Pinpoint the cell where the given text exists, returning its (x, y) midpoint coordinate. 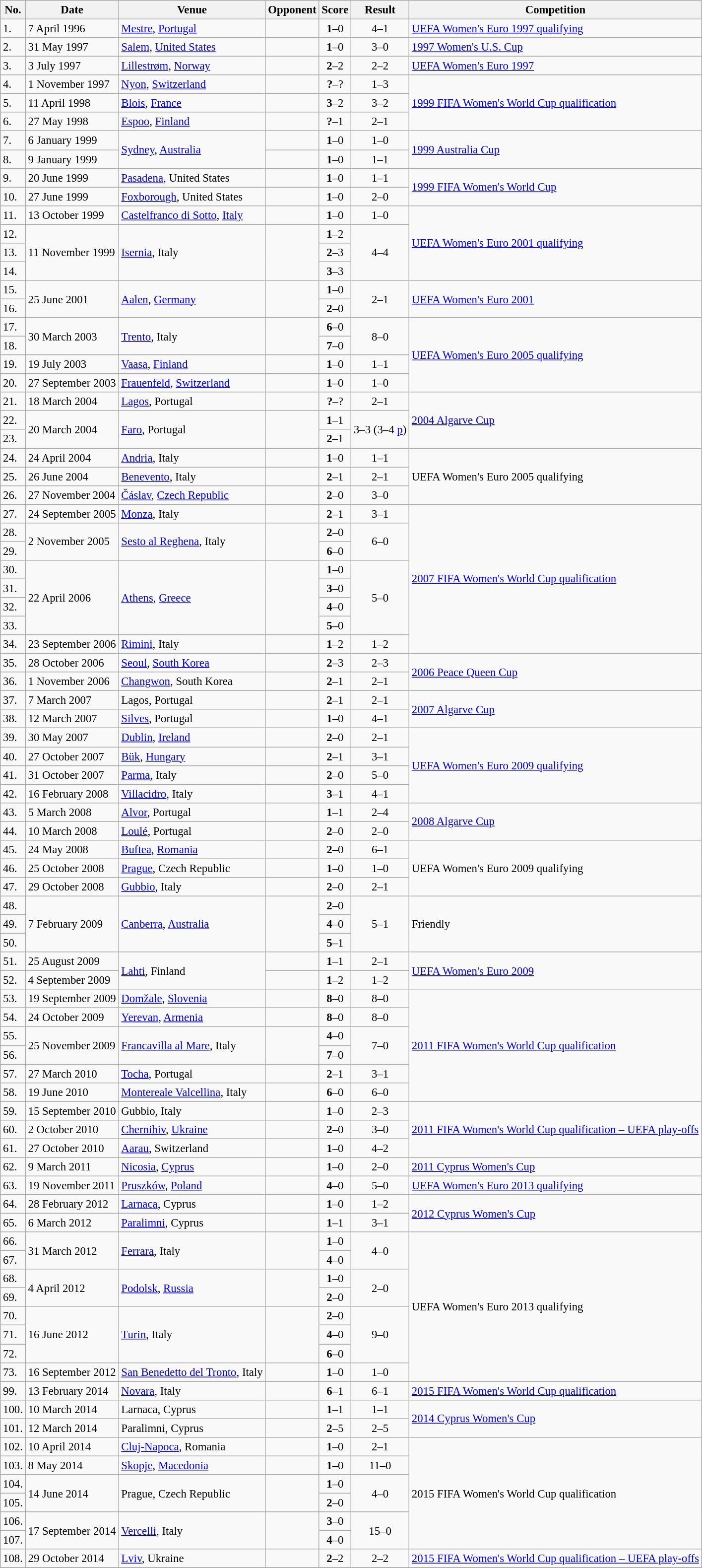
22 April 2006 (72, 598)
Parma, Italy (192, 775)
Nicosia, Cyprus (192, 1167)
Foxborough, United States (192, 197)
26. (13, 495)
2011 Cyprus Women's Cup (556, 1167)
10 April 2014 (72, 1447)
6 March 2012 (72, 1223)
Venue (192, 10)
No. (13, 10)
99. (13, 1391)
5 March 2008 (72, 812)
32. (13, 607)
27 May 1998 (72, 122)
71. (13, 1335)
Aalen, Germany (192, 299)
49. (13, 924)
Nyon, Switzerland (192, 84)
27. (13, 514)
10 March 2008 (72, 831)
9 March 2011 (72, 1167)
50. (13, 943)
13 February 2014 (72, 1391)
Sesto al Reghena, Italy (192, 542)
1–3 (380, 84)
38. (13, 719)
3 July 1997 (72, 66)
35. (13, 663)
57. (13, 1074)
68. (13, 1279)
4 April 2012 (72, 1288)
Benevento, Italy (192, 477)
Ferrara, Italy (192, 1251)
11 November 1999 (72, 252)
8 May 2014 (72, 1465)
Result (380, 10)
Turin, Italy (192, 1334)
28 February 2012 (72, 1204)
30. (13, 570)
46. (13, 868)
34. (13, 644)
13. (13, 253)
2–4 (380, 812)
Competition (556, 10)
19 July 2003 (72, 364)
Lahti, Finland (192, 971)
18 March 2004 (72, 402)
16. (13, 308)
Trento, Italy (192, 337)
Lillestrøm, Norway (192, 66)
1999 Australia Cup (556, 150)
1. (13, 29)
12 March 2007 (72, 719)
44. (13, 831)
Podolsk, Russia (192, 1288)
10. (13, 197)
41. (13, 775)
22. (13, 420)
15. (13, 290)
103. (13, 1465)
25 August 2009 (72, 961)
7 April 1996 (72, 29)
1 November 1997 (72, 84)
17 September 2014 (72, 1531)
Castelfranco di Sotto, Italy (192, 215)
8. (13, 159)
66. (13, 1241)
59. (13, 1111)
4–4 (380, 252)
19 September 2009 (72, 999)
4 September 2009 (72, 980)
52. (13, 980)
67. (13, 1260)
11–0 (380, 1465)
2011 FIFA Women's World Cup qualification – UEFA play-offs (556, 1130)
UEFA Women's Euro 2001 (556, 299)
Loulé, Portugal (192, 831)
San Benedetto del Tronto, Italy (192, 1372)
40. (13, 756)
Cluj-Napoca, Romania (192, 1447)
Opponent (292, 10)
Faro, Portugal (192, 430)
11 April 1998 (72, 103)
Tocha, Portugal (192, 1074)
Changwon, South Korea (192, 682)
24 September 2005 (72, 514)
107. (13, 1540)
61. (13, 1148)
2008 Algarve Cup (556, 821)
14 June 2014 (72, 1493)
Čáslav, Czech Republic (192, 495)
12. (13, 234)
1999 FIFA Women's World Cup qualification (556, 103)
100. (13, 1409)
17. (13, 327)
37. (13, 700)
31 May 1997 (72, 47)
18. (13, 346)
Vercelli, Italy (192, 1531)
7 February 2009 (72, 924)
Canberra, Australia (192, 924)
1 November 2006 (72, 682)
Vaasa, Finland (192, 364)
108. (13, 1559)
28 October 2006 (72, 663)
Alvor, Portugal (192, 812)
13 October 1999 (72, 215)
Salem, United States (192, 47)
Montereale Valcellina, Italy (192, 1092)
Isernia, Italy (192, 252)
9–0 (380, 1334)
31. (13, 588)
20 March 2004 (72, 430)
Friendly (556, 924)
27 March 2010 (72, 1074)
2006 Peace Queen Cup (556, 672)
Novara, Italy (192, 1391)
Monza, Italy (192, 514)
65. (13, 1223)
29 October 2008 (72, 887)
27 October 2010 (72, 1148)
UEFA Women's Euro 1997 (556, 66)
73. (13, 1372)
1999 FIFA Women's World Cup (556, 187)
Dublin, Ireland (192, 738)
42. (13, 794)
Domžale, Slovenia (192, 999)
21. (13, 402)
69. (13, 1297)
2014 Cyprus Women's Cup (556, 1419)
Seoul, South Korea (192, 663)
106. (13, 1521)
2007 Algarve Cup (556, 710)
30 March 2003 (72, 337)
36. (13, 682)
Frauenfeld, Switzerland (192, 383)
Blois, France (192, 103)
28. (13, 533)
56. (13, 1055)
9 January 1999 (72, 159)
UEFA Women's Euro 2001 qualifying (556, 243)
Silves, Portugal (192, 719)
24 October 2009 (72, 1018)
20. (13, 383)
24 April 2004 (72, 458)
3. (13, 66)
14. (13, 271)
2015 FIFA Women's World Cup qualification – UEFA play-offs (556, 1559)
105. (13, 1502)
51. (13, 961)
26 June 2004 (72, 477)
9. (13, 178)
101. (13, 1428)
2011 FIFA Women's World Cup qualification (556, 1045)
63. (13, 1185)
1997 Women's U.S. Cup (556, 47)
Lviv, Ukraine (192, 1559)
19 June 2010 (72, 1092)
23 September 2006 (72, 644)
7 March 2007 (72, 700)
30 May 2007 (72, 738)
47. (13, 887)
4–2 (380, 1148)
Rimini, Italy (192, 644)
6. (13, 122)
5. (13, 103)
16 September 2012 (72, 1372)
27 June 1999 (72, 197)
33. (13, 626)
7. (13, 140)
24. (13, 458)
2004 Algarve Cup (556, 420)
2 October 2010 (72, 1130)
4. (13, 84)
16 February 2008 (72, 794)
Date (72, 10)
104. (13, 1484)
Bük, Hungary (192, 756)
39. (13, 738)
25. (13, 477)
27 September 2003 (72, 383)
19. (13, 364)
53. (13, 999)
2 November 2005 (72, 542)
Skopje, Macedonia (192, 1465)
58. (13, 1092)
43. (13, 812)
12 March 2014 (72, 1428)
15–0 (380, 1531)
102. (13, 1447)
27 October 2007 (72, 756)
Sydney, Australia (192, 150)
20 June 1999 (72, 178)
Aarau, Switzerland (192, 1148)
11. (13, 215)
72. (13, 1354)
3–3 (335, 271)
29. (13, 551)
Buftea, Romania (192, 850)
Pasadena, United States (192, 178)
55. (13, 1036)
19 November 2011 (72, 1185)
23. (13, 439)
15 September 2010 (72, 1111)
31 October 2007 (72, 775)
UEFA Women's Euro 2009 (556, 971)
Score (335, 10)
Mestre, Portugal (192, 29)
2007 FIFA Women's World Cup qualification (556, 579)
24 May 2008 (72, 850)
48. (13, 905)
64. (13, 1204)
29 October 2014 (72, 1559)
25 October 2008 (72, 868)
?–1 (335, 122)
70. (13, 1316)
3–3 (3–4 p) (380, 430)
Athens, Greece (192, 598)
62. (13, 1167)
27 November 2004 (72, 495)
10 March 2014 (72, 1409)
45. (13, 850)
2. (13, 47)
25 November 2009 (72, 1045)
60. (13, 1130)
Villacidro, Italy (192, 794)
25 June 2001 (72, 299)
6 January 1999 (72, 140)
Espoo, Finland (192, 122)
Andria, Italy (192, 458)
Pruszków, Poland (192, 1185)
UEFA Women's Euro 1997 qualifying (556, 29)
Yerevan, Armenia (192, 1018)
54. (13, 1018)
31 March 2012 (72, 1251)
Chernihiv, Ukraine (192, 1130)
Francavilla al Mare, Italy (192, 1045)
2012 Cyprus Women's Cup (556, 1213)
16 June 2012 (72, 1334)
